Extract the [X, Y] coordinate from the center of the cell holding the provided text.  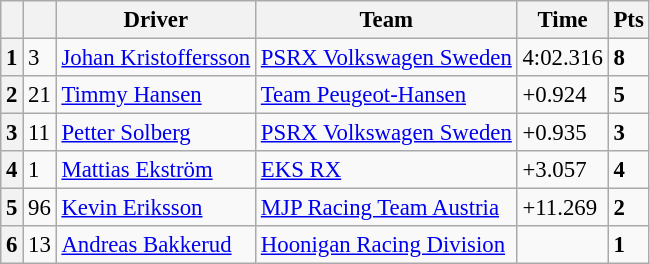
+3.057 [562, 170]
+0.935 [562, 133]
+11.269 [562, 208]
13 [40, 245]
Pts [628, 20]
+0.924 [562, 95]
96 [40, 208]
4:02.316 [562, 58]
21 [40, 95]
Johan Kristoffersson [156, 58]
Driver [156, 20]
6 [12, 245]
Kevin Eriksson [156, 208]
Hoonigan Racing Division [386, 245]
Petter Solberg [156, 133]
11 [40, 133]
Mattias Ekström [156, 170]
Time [562, 20]
Timmy Hansen [156, 95]
MJP Racing Team Austria [386, 208]
Team Peugeot-Hansen [386, 95]
Andreas Bakkerud [156, 245]
Team [386, 20]
8 [628, 58]
EKS RX [386, 170]
